Return the (X, Y) coordinate for the center point of the cell that contains the specified text.  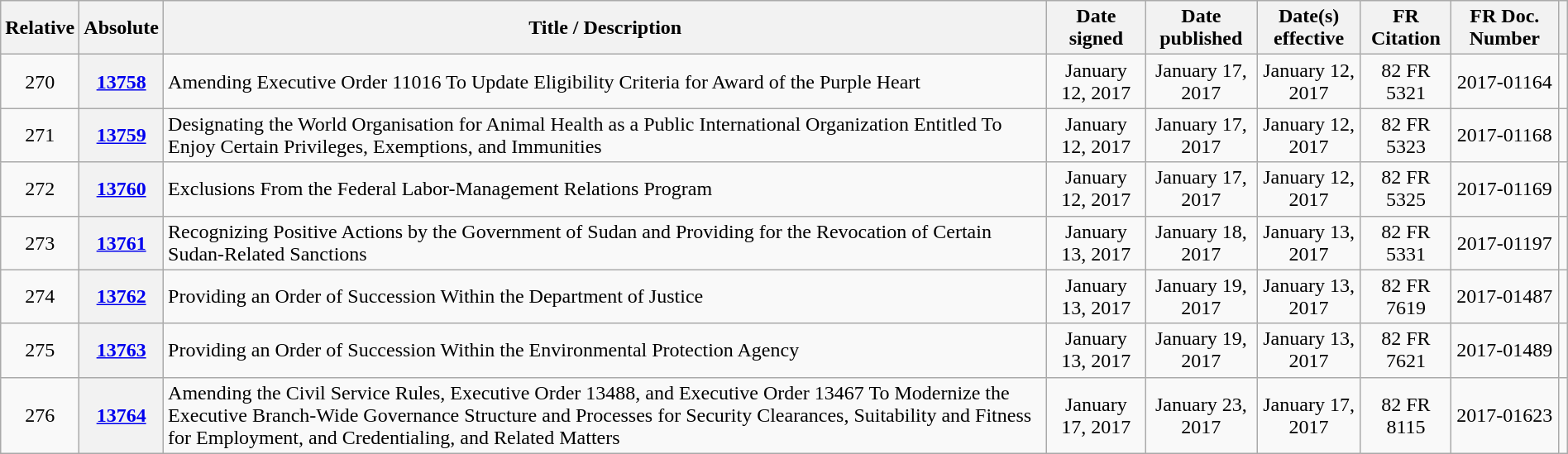
82 FR 5321 (1406, 81)
13761 (122, 243)
13758 (122, 81)
January 23, 2017 (1201, 415)
270 (40, 81)
13764 (122, 415)
82 FR 5331 (1406, 243)
82 FR 7619 (1406, 296)
82 FR 5325 (1406, 189)
Date signed (1097, 28)
272 (40, 189)
2017-01197 (1505, 243)
2017-01168 (1505, 136)
13762 (122, 296)
Date published (1201, 28)
13763 (122, 351)
82 FR 8115 (1406, 415)
2017-01489 (1505, 351)
Recognizing Positive Actions by the Government of Sudan and Providing for the Revocation of Certain Sudan-Related Sanctions (605, 243)
FR Doc. Number (1505, 28)
275 (40, 351)
13759 (122, 136)
2017-01623 (1505, 415)
Providing an Order of Succession Within the Department of Justice (605, 296)
Relative (40, 28)
January 18, 2017 (1201, 243)
Providing an Order of Succession Within the Environmental Protection Agency (605, 351)
2017-01487 (1505, 296)
Absolute (122, 28)
FR Citation (1406, 28)
2017-01164 (1505, 81)
13760 (122, 189)
276 (40, 415)
274 (40, 296)
Exclusions From the Federal Labor-Management Relations Program (605, 189)
2017-01169 (1505, 189)
Title / Description (605, 28)
271 (40, 136)
82 FR 7621 (1406, 351)
273 (40, 243)
Date(s) effective (1309, 28)
Amending Executive Order 11016 To Update Eligibility Criteria for Award of the Purple Heart (605, 81)
82 FR 5323 (1406, 136)
